Return the [X, Y] coordinate for the center point of the cell that contains the specified text.  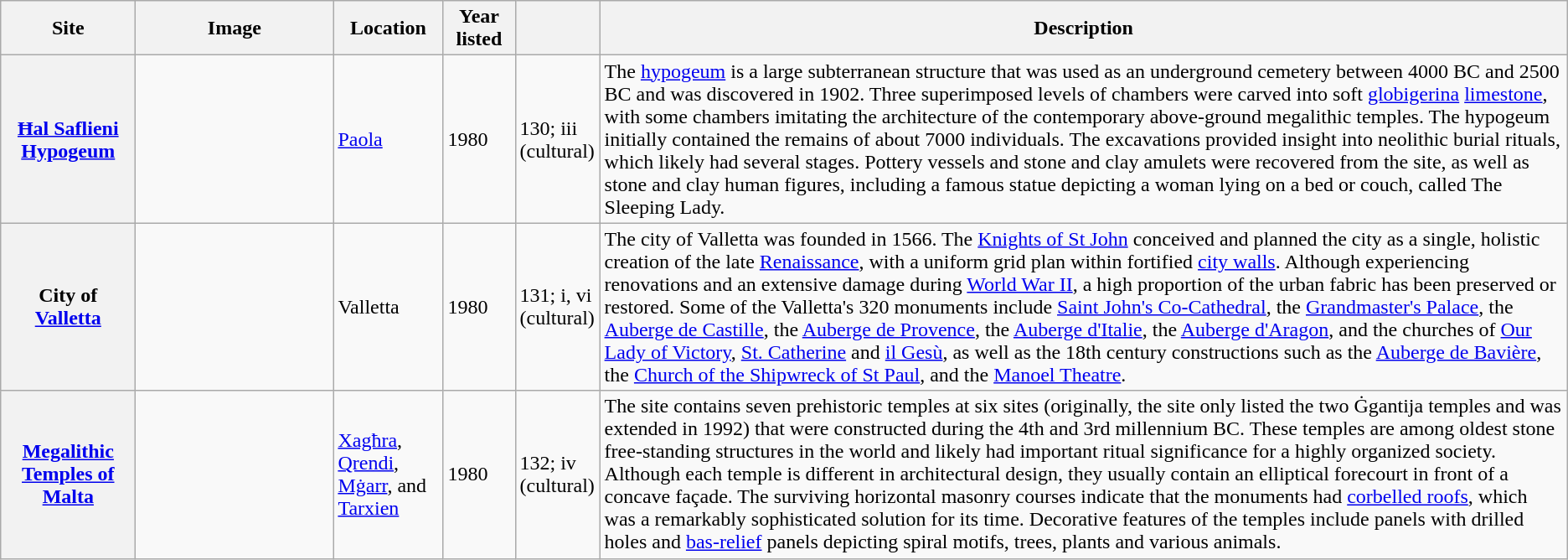
Description [1084, 29]
Site [69, 29]
City of Valletta [69, 307]
Image [235, 29]
131; i, vi (cultural) [558, 307]
Year listed [479, 29]
130; iii (cultural) [558, 139]
Location [389, 29]
Xagħra, Qrendi, Mġarr, and Tarxien [389, 474]
132; iv (cultural) [558, 474]
Valletta [389, 307]
Ħal Saflieni Hypogeum [69, 139]
Megalithic Temples of Malta [69, 474]
Paola [389, 139]
